Detect which cell encompasses the target text, then output its [X, Y] center coordinate. 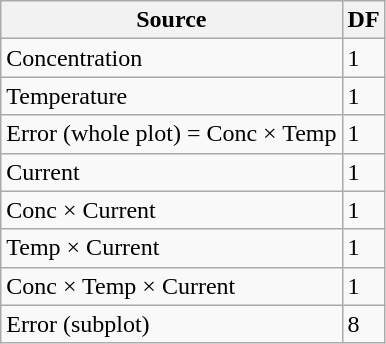
Concentration [172, 58]
Current [172, 172]
DF [364, 20]
Conc × Temp × Current [172, 286]
Temperature [172, 96]
Source [172, 20]
Error (subplot) [172, 324]
Conc × Current [172, 210]
Error (whole plot) = Conc × Temp [172, 134]
8 [364, 324]
Temp × Current [172, 248]
